Return [x, y] of the center of cell containing provided text 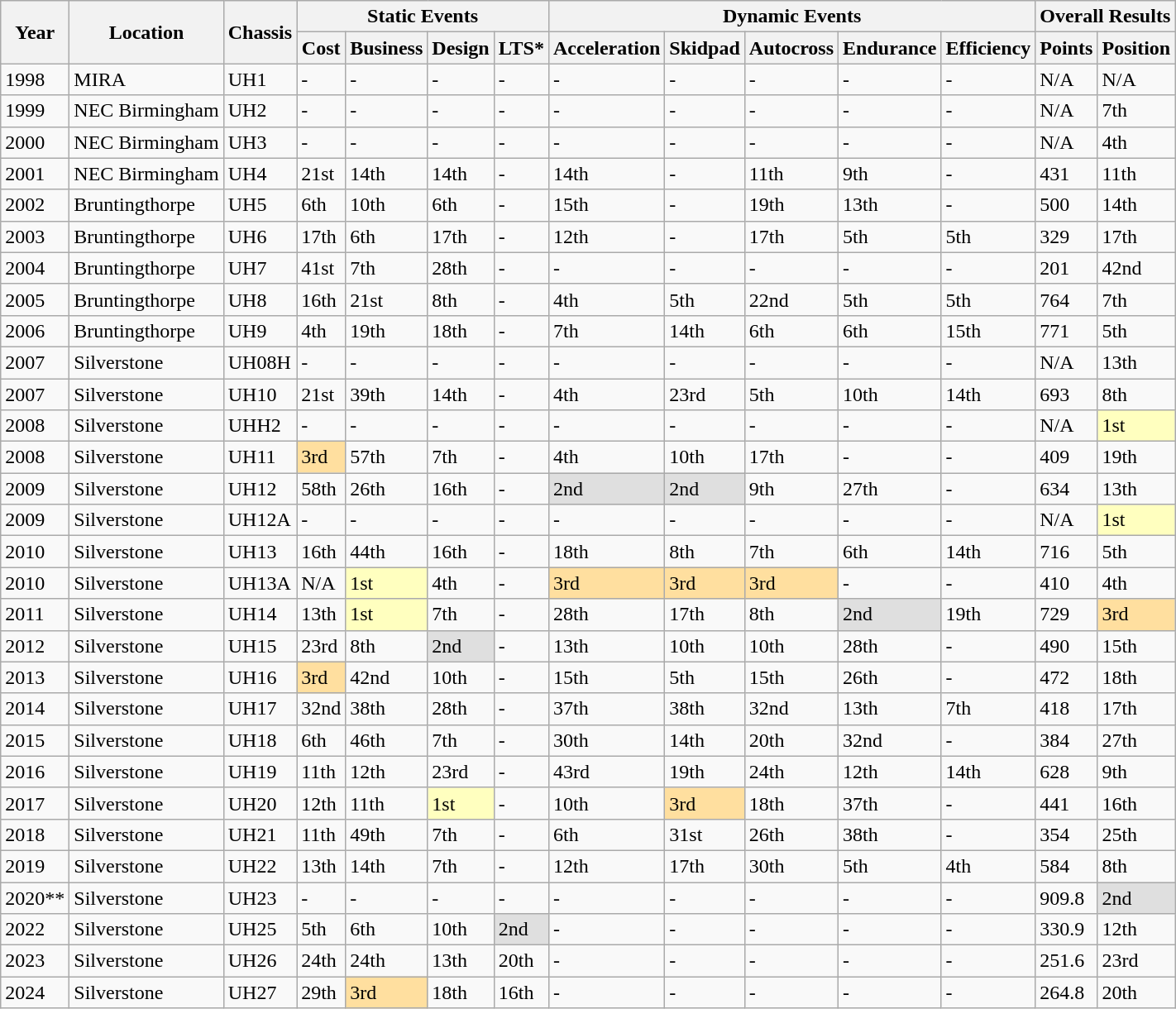
1998 [35, 79]
771 [1067, 331]
UH27 [260, 992]
418 [1067, 709]
UH10 [260, 395]
46th [387, 740]
UH26 [260, 961]
2014 [35, 709]
UH15 [260, 646]
UH14 [260, 614]
UH8 [260, 299]
UH1 [260, 79]
500 [1067, 205]
UH20 [260, 803]
31st [705, 834]
584 [1067, 866]
Autocross [791, 48]
Efficiency [988, 48]
UH19 [260, 772]
Business [387, 48]
UH17 [260, 709]
UH9 [260, 331]
2013 [35, 677]
693 [1067, 395]
Cost [321, 48]
764 [1067, 299]
2023 [35, 961]
UH7 [260, 268]
2000 [35, 142]
Chassis [260, 32]
2018 [35, 834]
409 [1067, 457]
22nd [791, 299]
2024 [35, 992]
LTS* [521, 48]
29th [321, 992]
UH21 [260, 834]
Dynamic Events [791, 17]
264.8 [1067, 992]
Overall Results [1105, 17]
909.8 [1067, 897]
2020** [35, 897]
2022 [35, 930]
UH22 [260, 866]
490 [1067, 646]
UH5 [260, 205]
2002 [35, 205]
58th [321, 489]
Year [35, 32]
UH12A [260, 520]
57th [387, 457]
441 [1067, 803]
UH6 [260, 237]
354 [1067, 834]
2011 [35, 614]
2001 [35, 174]
Static Events [423, 17]
UH3 [260, 142]
2016 [35, 772]
431 [1067, 174]
330.9 [1067, 930]
1999 [35, 111]
UH23 [260, 897]
39th [387, 395]
2017 [35, 803]
2006 [35, 331]
2015 [35, 740]
2005 [35, 299]
UH25 [260, 930]
41st [321, 268]
44th [387, 552]
Location [146, 32]
2012 [35, 646]
Position [1136, 48]
UH13A [260, 583]
43rd [606, 772]
Acceleration [606, 48]
2004 [35, 268]
Endurance [890, 48]
UH4 [260, 174]
628 [1067, 772]
729 [1067, 614]
251.6 [1067, 961]
410 [1067, 583]
472 [1067, 677]
25th [1136, 834]
UH18 [260, 740]
716 [1067, 552]
Design [461, 48]
329 [1067, 237]
49th [387, 834]
UH12 [260, 489]
UH08H [260, 362]
2019 [35, 866]
Points [1067, 48]
Skidpad [705, 48]
UH16 [260, 677]
2003 [35, 237]
201 [1067, 268]
UHH2 [260, 426]
UH2 [260, 111]
384 [1067, 740]
634 [1067, 489]
UH11 [260, 457]
MIRA [146, 79]
UH13 [260, 552]
